Output the [X, Y] coordinate of the center of the cell containing the given text.  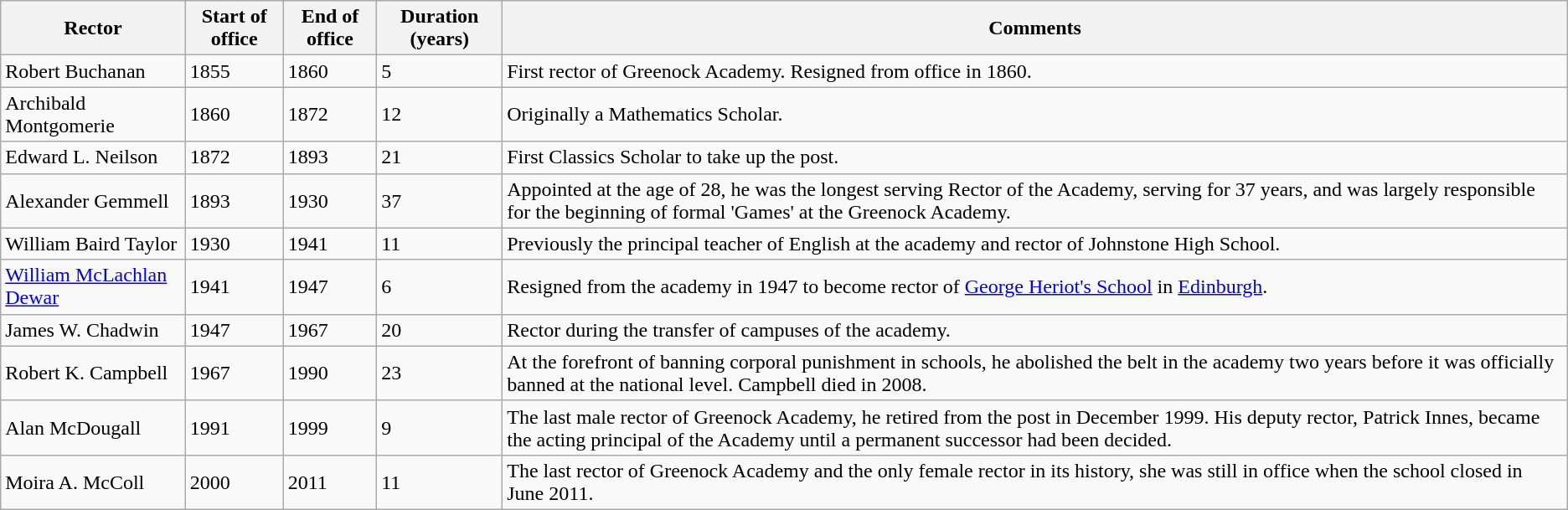
First rector of Greenock Academy. Resigned from office in 1860. [1035, 71]
Robert Buchanan [93, 71]
The last rector of Greenock Academy and the only female rector in its history, she was still in office when the school closed in June 2011. [1035, 482]
Duration (years) [440, 28]
1855 [235, 71]
Comments [1035, 28]
9 [440, 427]
21 [440, 157]
5 [440, 71]
Resigned from the academy in 1947 to become rector of George Heriot's School in Edinburgh. [1035, 286]
1990 [330, 373]
Archibald Montgomerie [93, 114]
Robert K. Campbell [93, 373]
James W. Chadwin [93, 330]
William Baird Taylor [93, 244]
Rector during the transfer of campuses of the academy. [1035, 330]
Start of office [235, 28]
Alan McDougall [93, 427]
2000 [235, 482]
Moira A. McColl [93, 482]
Previously the principal teacher of English at the academy and rector of Johnstone High School. [1035, 244]
6 [440, 286]
12 [440, 114]
William McLachlan Dewar [93, 286]
Edward L. Neilson [93, 157]
Originally a Mathematics Scholar. [1035, 114]
2011 [330, 482]
End of office [330, 28]
First Classics Scholar to take up the post. [1035, 157]
23 [440, 373]
1999 [330, 427]
Rector [93, 28]
37 [440, 201]
Alexander Gemmell [93, 201]
20 [440, 330]
1991 [235, 427]
